Scan for the cell matching the given text and deliver its [x, y] coordinate at center. 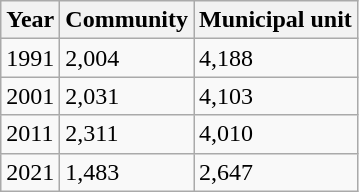
Community [127, 20]
2,004 [127, 58]
1991 [30, 58]
2,311 [127, 134]
2,031 [127, 96]
2011 [30, 134]
1,483 [127, 172]
4,010 [276, 134]
2,647 [276, 172]
4,103 [276, 96]
2001 [30, 96]
Year [30, 20]
4,188 [276, 58]
Municipal unit [276, 20]
2021 [30, 172]
